Scan for the cell matching the given text and deliver its (X, Y) coordinate at center. 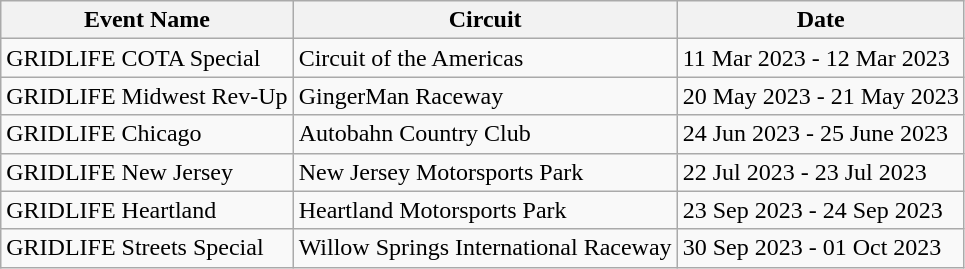
Event Name (147, 20)
Date (820, 20)
Circuit (485, 20)
30 Sep 2023 - 01 Oct 2023 (820, 248)
11 Mar 2023 - 12 Mar 2023 (820, 58)
GRIDLIFE Streets Special (147, 248)
22 Jul 2023 - 23 Jul 2023 (820, 172)
Autobahn Country Club (485, 134)
New Jersey Motorsports Park (485, 172)
Willow Springs International Raceway (485, 248)
Heartland Motorsports Park (485, 210)
GRIDLIFE Midwest Rev-Up (147, 96)
GRIDLIFE COTA Special (147, 58)
Circuit of the Americas (485, 58)
GRIDLIFE Chicago (147, 134)
20 May 2023 - 21 May 2023 (820, 96)
23 Sep 2023 - 24 Sep 2023 (820, 210)
GRIDLIFE New Jersey (147, 172)
GRIDLIFE Heartland (147, 210)
24 Jun 2023 - 25 June 2023 (820, 134)
GingerMan Raceway (485, 96)
